For the text-containing cell, return its midpoint in (X, Y) coordinate format. 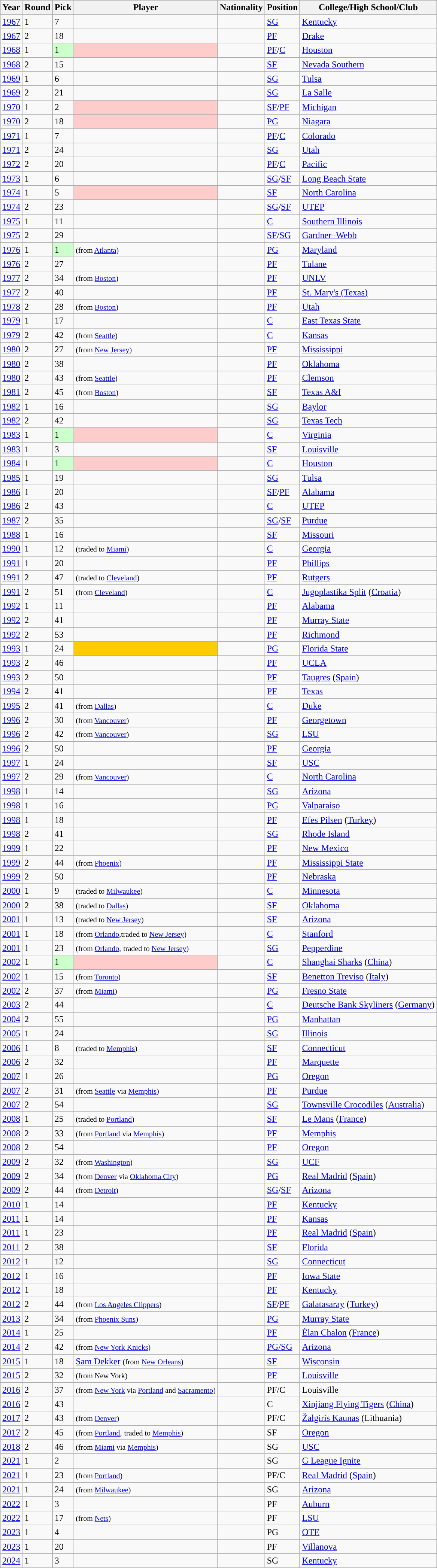
2003 (11, 1005)
Xinjiang Flying Tigers (China) (368, 1404)
Florida (368, 1247)
(from Portland) (146, 1475)
Villanova (368, 1547)
(from Milwaukee) (146, 1489)
Benetton Treviso (Italy) (368, 976)
G League Ignite (368, 1461)
Texas A&I (368, 392)
Pepperdine (368, 948)
SF/SG (282, 235)
Michigan (368, 107)
(from Portland via Memphis) (146, 1133)
Mississippi (368, 349)
Efes Pilsen (Turkey) (368, 820)
Stanford (368, 934)
(from Seattle via Memphis) (146, 1091)
1972 (11, 164)
8 (63, 1048)
Richmond (368, 635)
Auburn (368, 1504)
(from Los Angeles Clippers) (146, 1304)
College/High School/Club (368, 7)
Élan Chalon (France) (368, 1333)
(traded to Milwaukee) (146, 891)
Manhattan (368, 1019)
Illinois (368, 1033)
2018 (11, 1447)
La Salle (368, 93)
Clemson (368, 378)
Fresno State (368, 991)
PG/SG (282, 1347)
Valparaiso (368, 805)
Player (146, 7)
East Texas State (368, 321)
28 (63, 307)
(from Washington) (146, 1162)
Year (11, 7)
(from Dallas) (146, 706)
47 (63, 577)
Duke (368, 706)
Minnesota (368, 891)
Deutsche Bank Skyliners (Germany) (368, 1005)
(from Cleveland) (146, 592)
Pick (63, 7)
(traded to Memphis) (146, 1048)
2013 (11, 1318)
Taugres (Spain) (368, 677)
(from Toronto) (146, 976)
(from Miami) (146, 991)
1985 (11, 478)
2024 (11, 1561)
1988 (11, 535)
(from Detroit) (146, 1190)
2005 (11, 1033)
Townsville Crocodiles (Australia) (368, 1105)
21 (63, 93)
2004 (11, 1019)
(from Orlando,traded to New Jersey) (146, 934)
(traded to New Jersey) (146, 920)
1987 (11, 520)
Colorado (368, 136)
Pacific (368, 164)
(from Phoenix) (146, 862)
St. Mary's (Texas) (368, 292)
Gardner–Webb (368, 235)
1978 (11, 307)
(traded to Portland) (146, 1119)
Southern Illinois (368, 221)
(from Portland, traded to Memphis) (146, 1432)
OTE (368, 1532)
Galatasaray (Turkey) (368, 1304)
Wisconsin (368, 1361)
Georgetown (368, 720)
13 (63, 920)
2010 (11, 1204)
Maryland (368, 250)
Shanghai Sharks (China) (368, 962)
30 (63, 720)
Round (37, 7)
53 (63, 635)
Nationality (241, 7)
1994 (11, 692)
(from Denver via Oklahoma City) (146, 1176)
Nebraska (368, 877)
UCF (368, 1162)
1973 (11, 179)
Tulane (368, 264)
Le Mans (France) (368, 1119)
(from Nets) (146, 1518)
Baylor (368, 406)
(from New York) (146, 1376)
1984 (11, 464)
Mississippi State (368, 862)
Virginia (368, 435)
19 (63, 478)
4 (63, 1532)
Texas Tech (368, 421)
Iowa State (368, 1276)
(from New Jersey) (146, 349)
UNLV (368, 278)
Memphis (368, 1133)
Žalgiris Kaunas (Lithuania) (368, 1418)
(from Atlanta) (146, 250)
Nevada Southern (368, 64)
(from New York Knicks) (146, 1347)
Drake (368, 36)
Niagara (368, 121)
(from Phoenix Suns) (146, 1318)
55 (63, 1019)
Missouri (368, 535)
(traded to Miami) (146, 549)
1995 (11, 706)
Marquette (368, 1062)
(from Miami via Memphis) (146, 1447)
31 (63, 1091)
Phillips (368, 563)
33 (63, 1133)
22 (63, 848)
9 (63, 891)
Jugoplastika Split (Croatia) (368, 592)
51 (63, 592)
Sam Dekker (from New Orleans) (146, 1361)
(from Orlando, traded to New Jersey) (146, 948)
Texas (368, 692)
Rhode Island (368, 834)
UCLA (368, 663)
New Mexico (368, 848)
35 (63, 520)
5 (63, 193)
Rutgers (368, 577)
(traded to Dallas) (146, 905)
(from Denver) (146, 1418)
(from New York via Portland and Sacramento) (146, 1390)
40 (63, 292)
Position (282, 7)
1981 (11, 392)
(traded to Cleveland) (146, 577)
Long Beach State (368, 179)
Florida State (368, 649)
1990 (11, 549)
26 (63, 1076)
